Determine the [X, Y] coordinate at the center of the cell enclosing the given text.  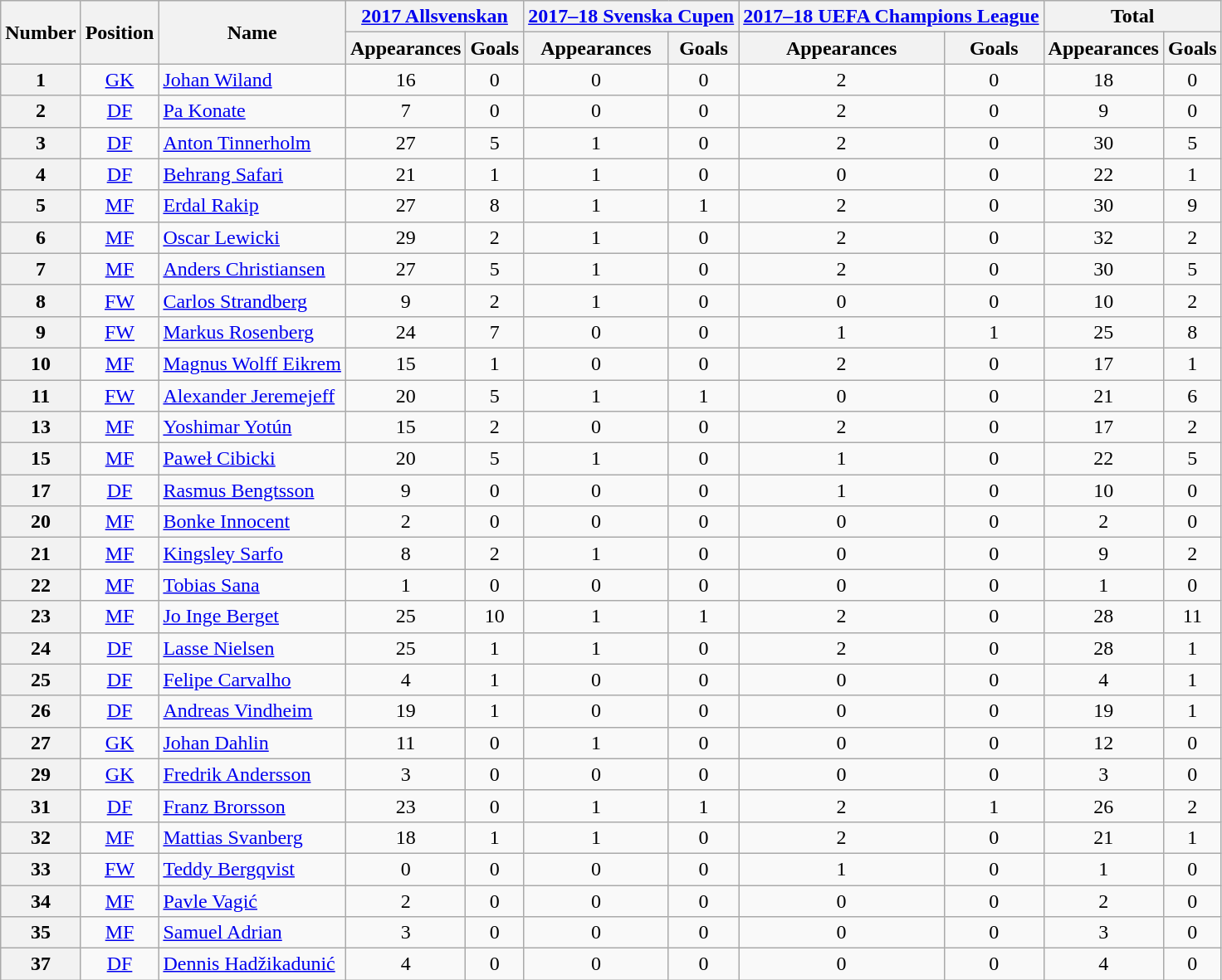
Rasmus Bengtsson [252, 490]
Anton Tinnerholm [252, 143]
Johan Wiland [252, 80]
Jo Inge Berget [252, 617]
34 [41, 900]
Anders Christiansen [252, 269]
31 [41, 806]
Andreas Vindheim [252, 711]
2017–18 Svenska Cupen [631, 17]
Johan Dahlin [252, 743]
16 [405, 80]
Name [252, 32]
Dennis Hadžikadunić [252, 964]
2017–18 UEFA Champions League [892, 17]
Tobias Sana [252, 585]
Lasse Nielsen [252, 648]
Carlos Strandberg [252, 300]
Fredrik Andersson [252, 774]
Mattias Svanberg [252, 837]
Behrang Safari [252, 174]
Pa Konate [252, 111]
37 [41, 964]
12 [1103, 743]
Samuel Adrian [252, 933]
Teddy Bergqvist [252, 869]
Yoshimar Yotún [252, 427]
Number [41, 32]
2017 Allsvenskan [434, 17]
Pavle Vagić [252, 900]
Markus Rosenberg [252, 332]
Franz Brorsson [252, 806]
Paweł Cibicki [252, 459]
Erdal Rakip [252, 206]
Magnus Wolff Eikrem [252, 363]
Oscar Lewicki [252, 237]
13 [41, 427]
Bonke Innocent [252, 522]
Alexander Jeremejeff [252, 396]
Total [1132, 17]
Felipe Carvalho [252, 680]
Kingsley Sarfo [252, 553]
35 [41, 933]
33 [41, 869]
Position [120, 32]
